For the text-containing cell, return its midpoint in [X, Y] coordinate format. 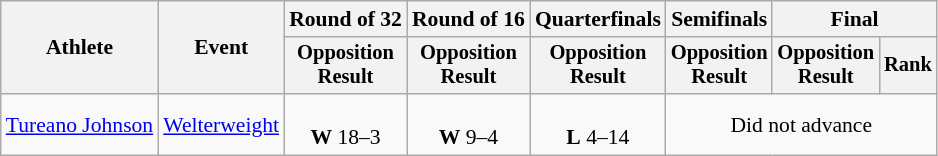
Round of 32 [346, 19]
Final [854, 19]
Tureano Johnson [80, 124]
Semifinals [720, 19]
Quarterfinals [598, 19]
W 9–4 [468, 124]
Athlete [80, 48]
Event [221, 48]
Did not advance [802, 124]
Rank [908, 66]
Welterweight [221, 124]
Round of 16 [468, 19]
L 4–14 [598, 124]
W 18–3 [346, 124]
